Provide the [x, y] coordinate of the cell's center where the given text is located.  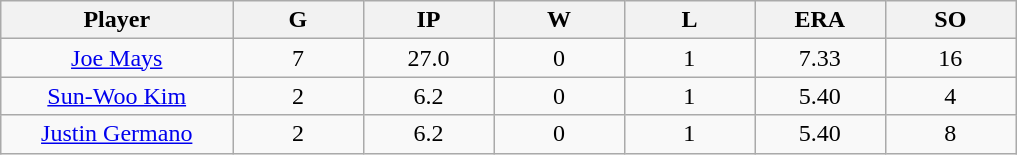
27.0 [428, 58]
IP [428, 20]
Joe Mays [117, 58]
Justin Germano [117, 134]
G [298, 20]
7 [298, 58]
4 [950, 96]
7.33 [820, 58]
Sun-Woo Kim [117, 96]
Player [117, 20]
ERA [820, 20]
L [689, 20]
W [559, 20]
8 [950, 134]
SO [950, 20]
16 [950, 58]
